Scan for the cell matching the given text and deliver its (x, y) coordinate at center. 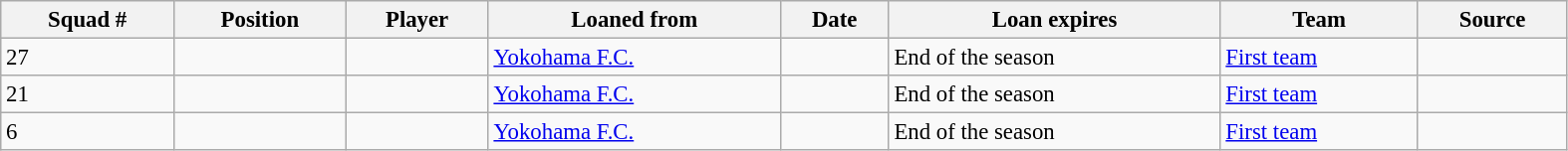
Source (1492, 20)
Loan expires (1054, 20)
Squad # (88, 20)
Position (261, 20)
Loaned from (634, 20)
27 (88, 58)
6 (88, 132)
Date (835, 20)
21 (88, 94)
Player (416, 20)
Team (1319, 20)
